Locate the cell with the specified text and output its [x, y] center coordinate. 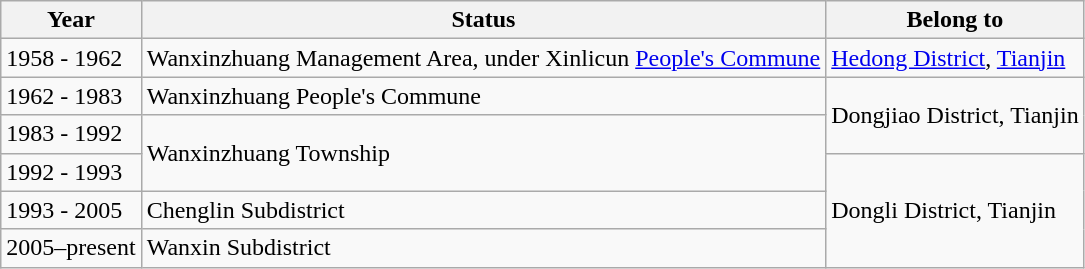
Wanxinzhuang Township [484, 153]
Belong to [955, 20]
1992 - 1993 [71, 172]
1958 - 1962 [71, 58]
Dongli District, Tianjin [955, 210]
Wanxin Subdistrict [484, 248]
Dongjiao District, Tianjin [955, 115]
1983 - 1992 [71, 134]
Chenglin Subdistrict [484, 210]
Wanxinzhuang People's Commune [484, 96]
1993 - 2005 [71, 210]
Wanxinzhuang Management Area, under Xinlicun People's Commune [484, 58]
Hedong District, Tianjin [955, 58]
1962 - 1983 [71, 96]
Year [71, 20]
2005–present [71, 248]
Status [484, 20]
